Scan for the cell matching the given text and deliver its (X, Y) coordinate at center. 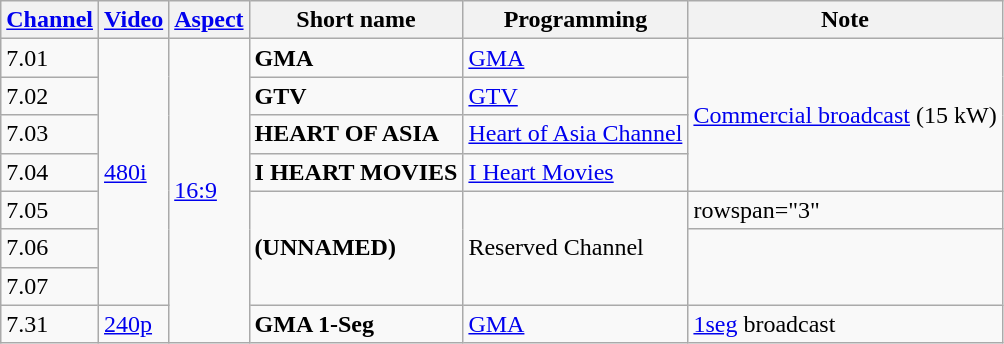
Aspect (209, 20)
7.04 (50, 172)
7.01 (50, 58)
Reserved Channel (576, 248)
7.03 (50, 134)
Video (134, 20)
7.31 (50, 324)
Channel (50, 20)
7.07 (50, 286)
7.05 (50, 210)
1seg broadcast (845, 324)
7.06 (50, 248)
HEART OF ASIA (356, 134)
Note (845, 20)
I HEART MOVIES (356, 172)
7.02 (50, 96)
Commercial broadcast (15 kW) (845, 115)
240p (134, 324)
GMA 1-Seg (356, 324)
Heart of Asia Channel (576, 134)
(UNNAMED) (356, 248)
16:9 (209, 191)
rowspan="3" (845, 210)
Short name (356, 20)
Programming (576, 20)
480i (134, 172)
I Heart Movies (576, 172)
